From the cell containing the given text, extract its center point as [X, Y] coordinate. 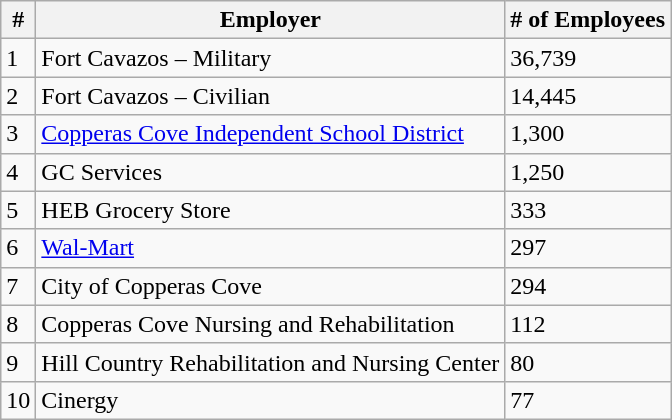
77 [588, 400]
297 [588, 248]
112 [588, 324]
Cinergy [270, 400]
Fort Cavazos – Military [270, 58]
9 [18, 362]
City of Copperas Cove [270, 286]
10 [18, 400]
5 [18, 210]
36,739 [588, 58]
80 [588, 362]
3 [18, 134]
14,445 [588, 96]
Hill Country Rehabilitation and Nursing Center [270, 362]
8 [18, 324]
Fort Cavazos – Civilian [270, 96]
GC Services [270, 172]
333 [588, 210]
1,300 [588, 134]
Employer [270, 20]
# [18, 20]
1,250 [588, 172]
1 [18, 58]
Copperas Cove Nursing and Rehabilitation [270, 324]
# of Employees [588, 20]
2 [18, 96]
Wal-Mart [270, 248]
4 [18, 172]
7 [18, 286]
HEB Grocery Store [270, 210]
294 [588, 286]
6 [18, 248]
Copperas Cove Independent School District [270, 134]
